Capture the cell that displays the provided text and extract its [x, y] central coordinate. 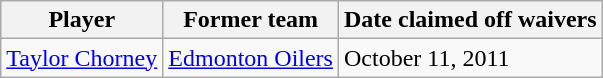
October 11, 2011 [470, 58]
Former team [251, 20]
Player [82, 20]
Edmonton Oilers [251, 58]
Taylor Chorney [82, 58]
Date claimed off waivers [470, 20]
